Output the (x, y) coordinate of the center of the cell containing the given text.  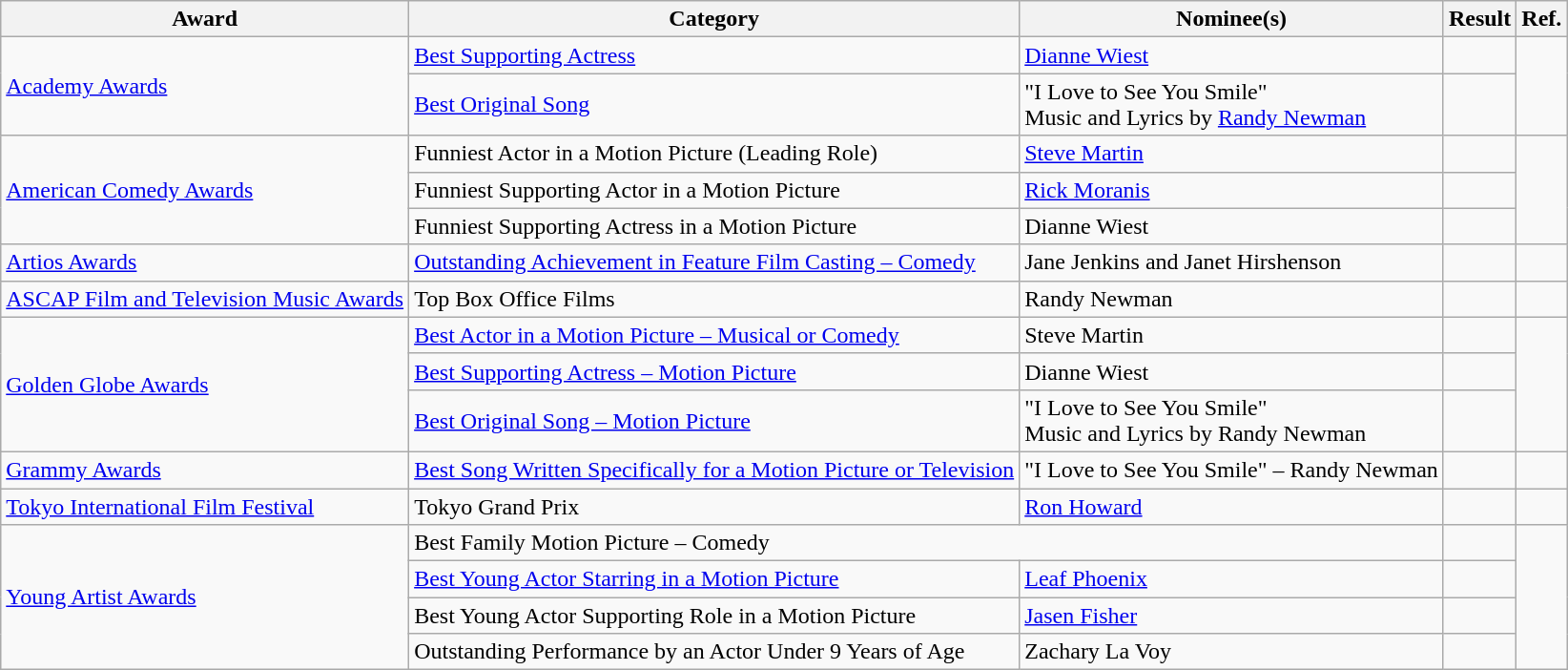
Best Original Song (714, 105)
Result (1479, 19)
Outstanding Achievement in Feature Film Casting – Comedy (714, 262)
Grammy Awards (205, 470)
Category (714, 19)
Best Supporting Actress (714, 55)
American Comedy Awards (205, 190)
Jasen Fisher (1232, 616)
Award (205, 19)
Academy Awards (205, 86)
ASCAP Film and Television Music Awards (205, 299)
Tokyo International Film Festival (205, 507)
Best Supporting Actress – Motion Picture (714, 371)
Young Artist Awards (205, 597)
Golden Globe Awards (205, 384)
Top Box Office Films (714, 299)
Funniest Supporting Actress in a Motion Picture (714, 226)
Funniest Actor in a Motion Picture (Leading Role) (714, 154)
Jane Jenkins and Janet Hirshenson (1232, 262)
Best Original Song – Motion Picture (714, 420)
Best Actor in a Motion Picture – Musical or Comedy (714, 335)
Randy Newman (1232, 299)
Best Family Motion Picture – Comedy (927, 543)
Tokyo Grand Prix (714, 507)
Leaf Phoenix (1232, 579)
Artios Awards (205, 262)
Best Young Actor Starring in a Motion Picture (714, 579)
Nominee(s) (1232, 19)
Outstanding Performance by an Actor Under 9 Years of Age (714, 652)
"I Love to See You Smile" – Randy Newman (1232, 470)
Funniest Supporting Actor in a Motion Picture (714, 190)
Ron Howard (1232, 507)
Rick Moranis (1232, 190)
Best Young Actor Supporting Role in a Motion Picture (714, 616)
Best Song Written Specifically for a Motion Picture or Television (714, 470)
Zachary La Voy (1232, 652)
Ref. (1541, 19)
